Find where the given text appears and provide that cell's center as (X, Y) coordinate. 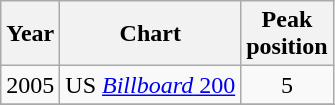
2005 (30, 85)
Chart (150, 34)
Year (30, 34)
Peakposition (287, 34)
US Billboard 200 (150, 85)
5 (287, 85)
